Output the (x, y) coordinate of the center of the cell containing the given text.  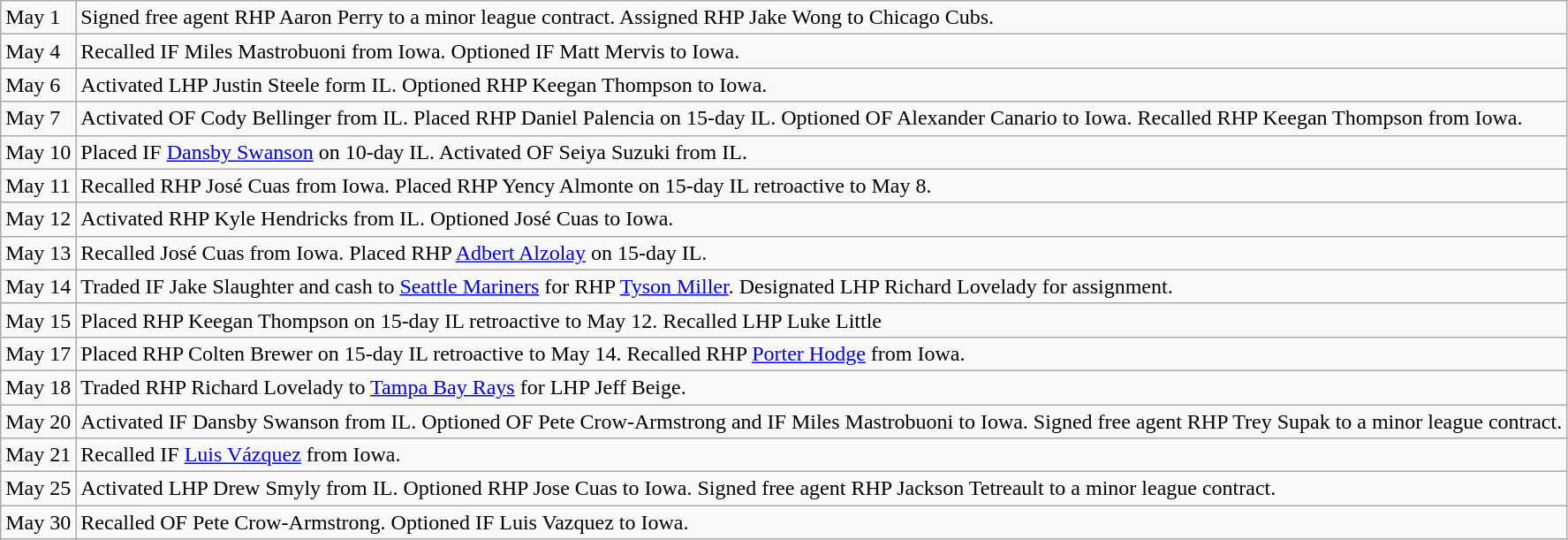
Recalled IF Miles Mastrobuoni from Iowa. Optioned IF Matt Mervis to Iowa. (822, 51)
Placed RHP Colten Brewer on 15-day IL retroactive to May 14. Recalled RHP Porter Hodge from Iowa. (822, 354)
Activated LHP Drew Smyly from IL. Optioned RHP Jose Cuas to Iowa. Signed free agent RHP Jackson Tetreault to a minor league contract. (822, 489)
May 4 (39, 51)
Activated RHP Kyle Hendricks from IL. Optioned José Cuas to Iowa. (822, 219)
Recalled OF Pete Crow-Armstrong. Optioned IF Luis Vazquez to Iowa. (822, 522)
Placed RHP Keegan Thompson on 15-day IL retroactive to May 12. Recalled LHP Luke Little (822, 320)
May 30 (39, 522)
Signed free agent RHP Aaron Perry to a minor league contract. Assigned RHP Jake Wong to Chicago Cubs. (822, 18)
Traded IF Jake Slaughter and cash to Seattle Mariners for RHP Tyson Miller. Designated LHP Richard Lovelady for assignment. (822, 286)
May 21 (39, 455)
May 10 (39, 152)
Recalled José Cuas from Iowa. Placed RHP Adbert Alzolay on 15-day IL. (822, 253)
Activated LHP Justin Steele form IL. Optioned RHP Keegan Thompson to Iowa. (822, 85)
May 25 (39, 489)
May 18 (39, 387)
May 20 (39, 422)
May 15 (39, 320)
Recalled IF Luis Vázquez from Iowa. (822, 455)
May 13 (39, 253)
May 7 (39, 118)
May 12 (39, 219)
Traded RHP Richard Lovelady to Tampa Bay Rays for LHP Jeff Beige. (822, 387)
Placed IF Dansby Swanson on 10-day IL. Activated OF Seiya Suzuki from IL. (822, 152)
May 11 (39, 186)
May 1 (39, 18)
Recalled RHP José Cuas from Iowa. Placed RHP Yency Almonte on 15-day IL retroactive to May 8. (822, 186)
May 14 (39, 286)
May 17 (39, 354)
May 6 (39, 85)
